Locate the cell with the specified text and output its (x, y) center coordinate. 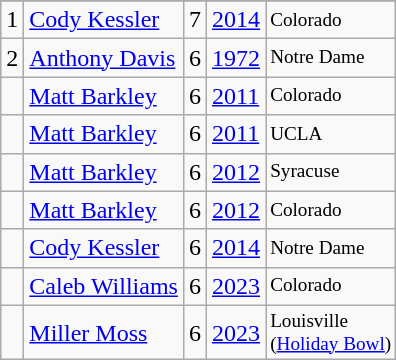
Syracuse (331, 172)
7 (194, 20)
1 (12, 20)
Louisville(Holiday Bowl) (331, 332)
UCLA (331, 134)
2 (12, 58)
1972 (236, 58)
Caleb Williams (104, 286)
Anthony Davis (104, 58)
Miller Moss (104, 332)
